Scan for the cell matching the given text and deliver its [X, Y] coordinate at center. 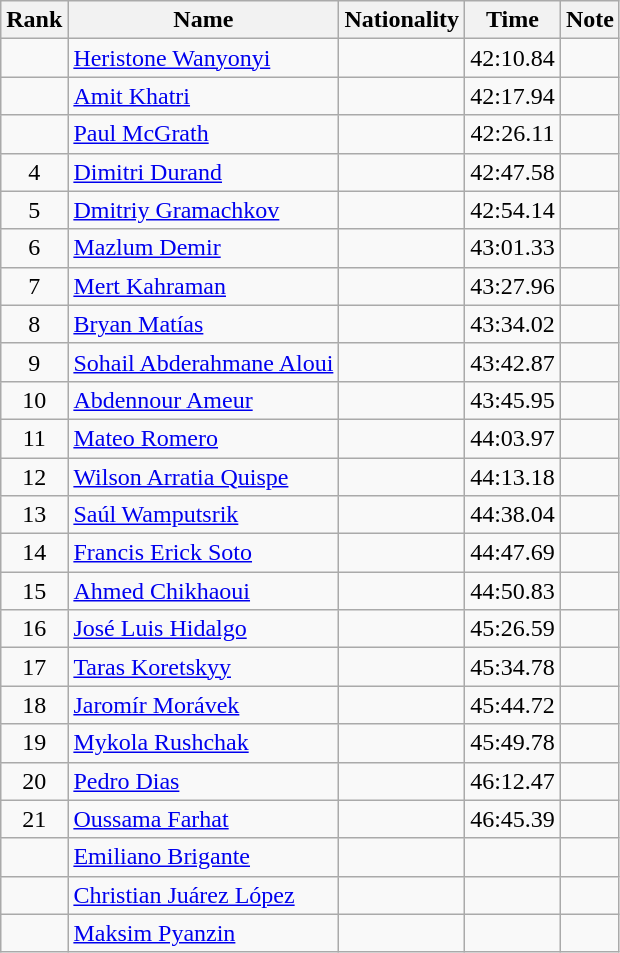
Heristone Wanyonyi [204, 58]
18 [34, 705]
21 [34, 819]
42:47.58 [513, 172]
Name [204, 20]
5 [34, 210]
44:50.83 [513, 591]
45:44.72 [513, 705]
Bryan Matías [204, 324]
43:45.95 [513, 400]
Maksim Pyanzin [204, 933]
15 [34, 591]
43:34.02 [513, 324]
43:27.96 [513, 286]
45:34.78 [513, 667]
Amit Khatri [204, 96]
Christian Juárez López [204, 895]
Jaromír Morávek [204, 705]
Dmitriy Gramachkov [204, 210]
42:17.94 [513, 96]
12 [34, 477]
17 [34, 667]
Sohail Abderahmane Aloui [204, 362]
44:03.97 [513, 438]
44:38.04 [513, 515]
Saúl Wamputsrik [204, 515]
42:54.14 [513, 210]
43:01.33 [513, 248]
Ahmed Chikhaoui [204, 591]
Emiliano Brigante [204, 857]
19 [34, 743]
Wilson Arratia Quispe [204, 477]
Dimitri Durand [204, 172]
44:13.18 [513, 477]
9 [34, 362]
13 [34, 515]
Time [513, 20]
7 [34, 286]
Note [590, 20]
45:26.59 [513, 629]
42:26.11 [513, 134]
10 [34, 400]
8 [34, 324]
4 [34, 172]
14 [34, 553]
Oussama Farhat [204, 819]
46:45.39 [513, 819]
Mateo Romero [204, 438]
11 [34, 438]
Francis Erick Soto [204, 553]
Paul McGrath [204, 134]
42:10.84 [513, 58]
16 [34, 629]
Mazlum Demir [204, 248]
Taras Koretskyy [204, 667]
46:12.47 [513, 781]
Abdennour Ameur [204, 400]
Mykola Rushchak [204, 743]
44:47.69 [513, 553]
Mert Kahraman [204, 286]
Rank [34, 20]
6 [34, 248]
José Luis Hidalgo [204, 629]
45:49.78 [513, 743]
Pedro Dias [204, 781]
20 [34, 781]
43:42.87 [513, 362]
Nationality [402, 20]
